Find where the given text appears and provide that cell's center as [x, y] coordinate. 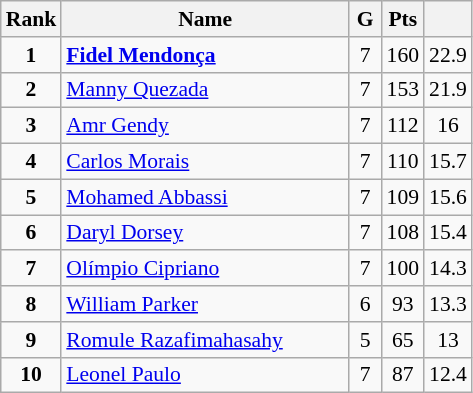
14.3 [448, 269]
10 [32, 375]
G [366, 19]
15.4 [448, 233]
Daryl Dorsey [205, 233]
153 [404, 90]
3 [32, 126]
Pts [404, 19]
21.9 [448, 90]
15.6 [448, 197]
Carlos Morais [205, 162]
4 [32, 162]
Olímpio Cipriano [205, 269]
2 [32, 90]
100 [404, 269]
Name [205, 19]
Rank [32, 19]
87 [404, 375]
9 [32, 340]
160 [404, 55]
65 [404, 340]
109 [404, 197]
13 [448, 340]
William Parker [205, 304]
112 [404, 126]
Mohamed Abbassi [205, 197]
1 [32, 55]
Amr Gendy [205, 126]
93 [404, 304]
Leonel Paulo [205, 375]
12.4 [448, 375]
108 [404, 233]
15.7 [448, 162]
22.9 [448, 55]
110 [404, 162]
13.3 [448, 304]
8 [32, 304]
Fidel Mendonça [205, 55]
Manny Quezada [205, 90]
16 [448, 126]
Romule Razafimahasahy [205, 340]
